Identify which cell holds the provided text, then report its (x, y) central coordinate. 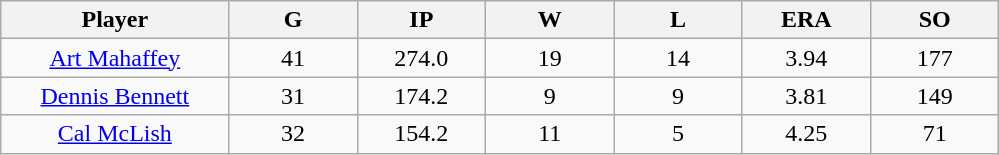
3.94 (806, 58)
L (678, 20)
19 (550, 58)
31 (293, 96)
G (293, 20)
SO (934, 20)
177 (934, 58)
14 (678, 58)
71 (934, 134)
149 (934, 96)
41 (293, 58)
W (550, 20)
Cal McLish (115, 134)
Art Mahaffey (115, 58)
11 (550, 134)
5 (678, 134)
4.25 (806, 134)
IP (421, 20)
3.81 (806, 96)
ERA (806, 20)
Dennis Bennett (115, 96)
154.2 (421, 134)
274.0 (421, 58)
Player (115, 20)
174.2 (421, 96)
32 (293, 134)
